Search for the cell housing the specified text and yield its (x, y) center coordinate. 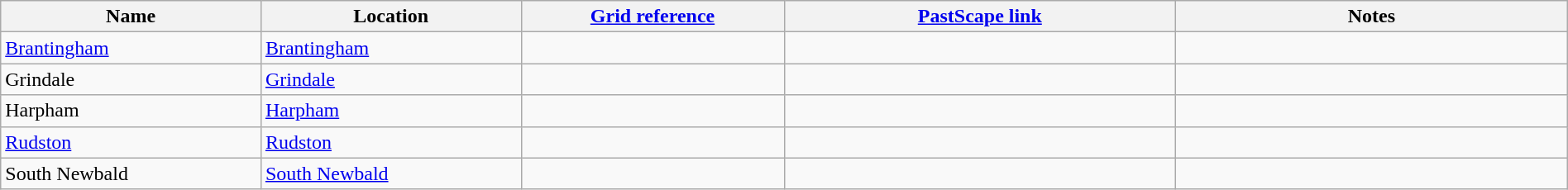
PastScape link (980, 17)
Grid reference (653, 17)
Name (131, 17)
Location (390, 17)
Notes (1372, 17)
